Search for the cell housing the specified text and yield its [X, Y] center coordinate. 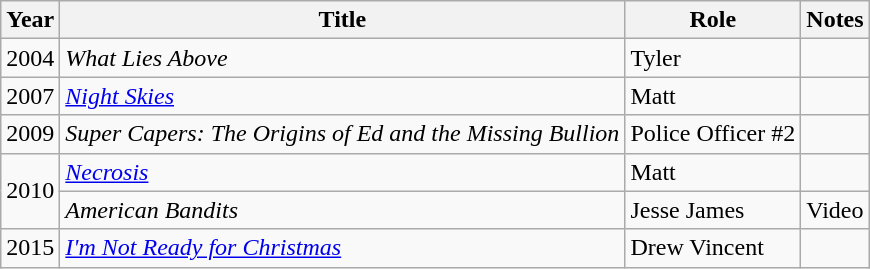
Video [835, 210]
Jesse James [713, 210]
Super Capers: The Origins of Ed and the Missing Bullion [342, 134]
I'm Not Ready for Christmas [342, 248]
Police Officer #2 [713, 134]
American Bandits [342, 210]
Night Skies [342, 96]
Role [713, 20]
Title [342, 20]
2015 [30, 248]
2007 [30, 96]
Drew Vincent [713, 248]
2010 [30, 191]
Notes [835, 20]
Necrosis [342, 172]
2009 [30, 134]
What Lies Above [342, 58]
2004 [30, 58]
Tyler [713, 58]
Year [30, 20]
